Extract the [x, y] coordinate from the center of the cell holding the provided text.  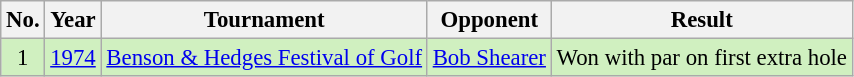
1974 [73, 58]
Opponent [489, 20]
Year [73, 20]
No. [23, 20]
Result [702, 20]
Benson & Hedges Festival of Golf [264, 58]
1 [23, 58]
Bob Shearer [489, 58]
Won with par on first extra hole [702, 58]
Tournament [264, 20]
